Output the (x, y) coordinate of the center of the cell containing the given text.  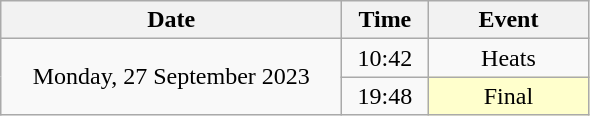
Event (508, 20)
Monday, 27 September 2023 (172, 77)
Final (508, 96)
10:42 (385, 58)
Time (385, 20)
19:48 (385, 96)
Heats (508, 58)
Date (172, 20)
